Detect which cell encompasses the target text, then output its (X, Y) center coordinate. 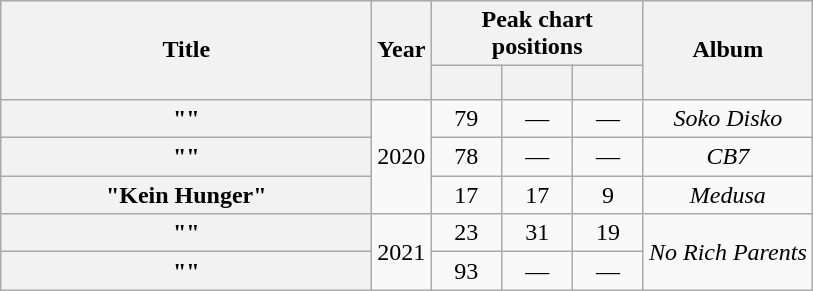
79 (466, 118)
19 (608, 233)
"Kein Hunger" (186, 195)
23 (466, 233)
31 (538, 233)
2020 (402, 156)
CB7 (728, 157)
Soko Disko (728, 118)
Year (402, 50)
78 (466, 157)
Album (728, 50)
9 (608, 195)
2021 (402, 252)
93 (466, 271)
Peak chart positions (538, 34)
No Rich Parents (728, 252)
Medusa (728, 195)
Title (186, 50)
